Scan for the cell matching the given text and deliver its (x, y) coordinate at center. 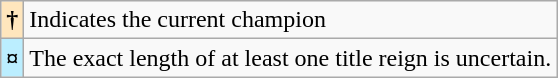
¤ (12, 58)
† (12, 20)
The exact length of at least one title reign is uncertain. (290, 58)
Indicates the current champion (290, 20)
